Scan for the cell matching the given text and deliver its [x, y] coordinate at center. 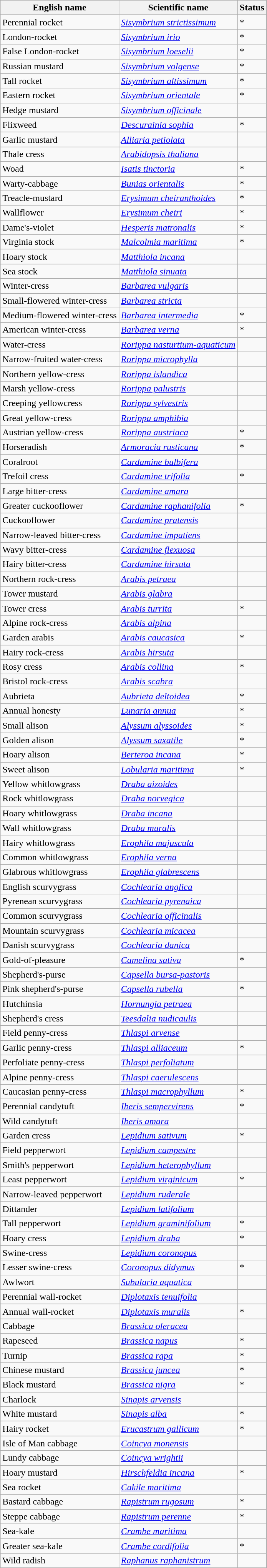
Common scurvygrass [60, 916]
Hutchinsia [60, 1004]
Lobularia maritima [178, 769]
Camelina sativa [178, 960]
Garden cress [60, 1136]
Sisymbrium officinale [178, 110]
Lepidium graminifolium [178, 1224]
Cardamine bulbifera [178, 462]
Status [252, 8]
Warty-cabbage [60, 184]
Barbarea stricta [178, 301]
Capsella bursa-pastoris [178, 975]
Arabis petraea [178, 579]
Draba incana [178, 813]
Draba aizoides [178, 784]
Cardamine raphanifolia [178, 506]
Diplotaxis tenuifolia [178, 1297]
Garlic penny-cress [60, 1048]
Hoary cress [60, 1238]
Rorippa sylvestris [178, 403]
Shepherd's cress [60, 1018]
Cochlearia anglica [178, 886]
Treacle-mustard [60, 198]
Berteroa incana [178, 755]
Winter-cress [60, 286]
Tower cress [60, 608]
Erophila verna [178, 857]
Brassica oleracea [178, 1326]
Sisymbrium loeselii [178, 52]
Field pepperwort [60, 1150]
Bristol rock-cress [60, 682]
Thlaspi arvense [178, 1033]
Lepidium ruderale [178, 1194]
Steppe cabbage [60, 1516]
Large bitter-cress [60, 491]
Cardamine flexuosa [178, 550]
Cardamine pratensis [178, 520]
Annual wall-rocket [60, 1311]
Arabis hirsuta [178, 652]
Turnip [60, 1355]
Charlock [60, 1399]
English name [60, 8]
Brassica rapa [178, 1355]
Bunias orientalis [178, 184]
Barbarea vulgaris [178, 286]
Brassica nigra [178, 1385]
Hairy bitter-cress [60, 564]
Coralroot [60, 462]
Diplotaxis muralis [178, 1311]
Austrian yellow-cress [60, 433]
Hoary mustard [60, 1473]
American winter-cress [60, 330]
Pink shepherd's-purse [60, 989]
Tall pepperwort [60, 1224]
Sea stock [60, 271]
Sisymbrium strictissimum [178, 22]
Alyssum saxatile [178, 740]
Sinapis arvensis [178, 1399]
Arabis glabra [178, 593]
Alyssum alyssoides [178, 725]
Sea rocket [60, 1487]
Coincya wrightii [178, 1458]
Wild radish [60, 1560]
Lepidium sativum [178, 1136]
Coincya monensis [178, 1443]
Swine-cress [60, 1253]
Coronopus didymus [178, 1267]
Draba norvegica [178, 799]
Cochlearia pyrenaica [178, 901]
English scurvygrass [60, 886]
Cuckooflower [60, 520]
Field penny-cress [60, 1033]
Wavy bitter-cress [60, 550]
Wild candytuft [60, 1121]
Arabis collina [178, 667]
Cardamine impatiens [178, 535]
Arabis caucasica [178, 637]
Alliaria petiolata [178, 139]
Armoracia rusticana [178, 447]
Sinapis alba [178, 1414]
Arabis turrita [178, 608]
Rapistrum perenne [178, 1516]
Rorippa austriaca [178, 433]
Cabbage [60, 1326]
Cakile maritima [178, 1487]
Lundy cabbage [60, 1458]
Small alison [60, 725]
Thlaspi alliaceum [178, 1048]
Hesperis matronalis [178, 227]
Smith's pepperwort [60, 1165]
Sweet alison [60, 769]
Marsh yellow-cress [60, 388]
Narrow-leaved pepperwort [60, 1194]
Wallflower [60, 213]
Garden arabis [60, 637]
Hairy rocket [60, 1429]
Teesdalia nudicaulis [178, 1018]
Rosy cress [60, 667]
Pyrenean scurvygrass [60, 901]
Dittander [60, 1209]
Creeping yellowcress [60, 403]
Hairy whitlowgrass [60, 843]
Small-flowered winter-cress [60, 301]
White mustard [60, 1414]
Common whitlowgrass [60, 857]
Thale cress [60, 154]
Descurainia sophia [178, 125]
Golden alison [60, 740]
Lepidium heterophyllum [178, 1165]
Thlaspi macrophyllum [178, 1092]
Greater sea-kale [60, 1546]
Erucastrum gallicum [178, 1429]
Rorippa amphibia [178, 418]
Brassica napus [178, 1341]
Tall rocket [60, 81]
Cardamine amara [178, 491]
Rapeseed [60, 1341]
Rapistrum rugosum [178, 1502]
Lepidium coronopus [178, 1253]
Raphanus raphanistrum [178, 1560]
Sisymbrium altissimum [178, 81]
Arabis scabra [178, 682]
Virginia stock [60, 242]
Narrow-fruited water-cress [60, 359]
Lepidium campestre [178, 1150]
Thlaspi caerulescens [178, 1077]
Isatis tinctoria [178, 169]
Iberis sempervirens [178, 1106]
Medium-flowered winter-cress [60, 315]
Arabidopsis thaliana [178, 154]
Rorippa microphylla [178, 359]
Crambe cordifolia [178, 1546]
Aubrieta deltoidea [178, 696]
Narrow-leaved bitter-cress [60, 535]
Greater cuckooflower [60, 506]
Hoary stock [60, 257]
Yellow whitlowgrass [60, 784]
Annual honesty [60, 711]
Erysimum cheiri [178, 213]
Alpine penny-cress [60, 1077]
Sisymbrium orientale [178, 95]
Cochlearia micacea [178, 931]
Sisymbrium volgense [178, 66]
Mountain scurvygrass [60, 931]
Hornungia petraea [178, 1004]
Perennial rocket [60, 22]
Lepidium virginicum [178, 1180]
Hoary whitlowgrass [60, 813]
Wall whitlowgrass [60, 828]
Iberis amara [178, 1121]
Thlaspi perfoliatum [178, 1062]
Draba muralis [178, 828]
Rorippa palustris [178, 388]
Sea-kale [60, 1531]
Trefoil cress [60, 476]
Arabis alpina [178, 623]
Hairy rock-cress [60, 652]
Garlic mustard [60, 139]
Malcolmia maritima [178, 242]
Lepidium latifolium [178, 1209]
Perennial candytuft [60, 1106]
Rorippa islandica [178, 374]
Northern yellow-cress [60, 374]
Rock whitlowgrass [60, 799]
Alpine rock-cress [60, 623]
Aubrieta [60, 696]
Matthiola sinuata [178, 271]
London-rocket [60, 37]
Sisymbrium irio [178, 37]
Scientific name [178, 8]
Rorippa nasturtium-aquaticum [178, 344]
Hedge mustard [60, 110]
Cardamine hirsuta [178, 564]
Awlwort [60, 1282]
Least pepperwort [60, 1180]
Cardamine trifolia [178, 476]
Matthiola incana [178, 257]
Barbarea verna [178, 330]
Northern rock-cress [60, 579]
Hoary alison [60, 755]
Isle of Man cabbage [60, 1443]
Lunaria annua [178, 711]
Capsella rubella [178, 989]
Crambe maritima [178, 1531]
Cochlearia danica [178, 945]
Russian mustard [60, 66]
Cochlearia officinalis [178, 916]
Gold-of-pleasure [60, 960]
Perfoliate penny-cress [60, 1062]
Hirschfeldia incana [178, 1473]
Woad [60, 169]
False London-rocket [60, 52]
Subularia aquatica [178, 1282]
Erysimum cheiranthoides [178, 198]
Danish scurvygrass [60, 945]
Water-cress [60, 344]
Shepherd's-purse [60, 975]
Flixweed [60, 125]
Caucasian penny-cress [60, 1092]
Black mustard [60, 1385]
Horseradish [60, 447]
Bastard cabbage [60, 1502]
Brassica juncea [178, 1370]
Tower mustard [60, 593]
Perennial wall-rocket [60, 1297]
Erophila majuscula [178, 843]
Great yellow-cress [60, 418]
Lepidium draba [178, 1238]
Chinese mustard [60, 1370]
Eastern rocket [60, 95]
Lesser swine-cress [60, 1267]
Barbarea intermedia [178, 315]
Glabrous whitlowgrass [60, 872]
Erophila glabrescens [178, 872]
Dame's-violet [60, 227]
